Locate the cell with the specified text and output its (x, y) center coordinate. 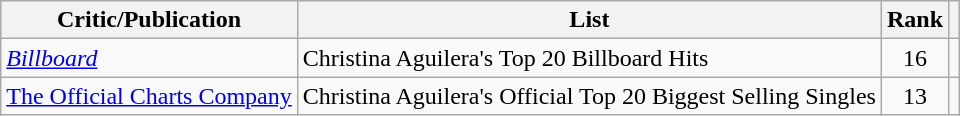
Rank (914, 20)
Critic/Publication (150, 20)
Billboard (150, 58)
Christina Aguilera's Official Top 20 Biggest Selling Singles (589, 96)
The Official Charts Company (150, 96)
16 (914, 58)
List (589, 20)
Christina Aguilera's Top 20 Billboard Hits (589, 58)
13 (914, 96)
